Extract the [x, y] coordinate from the center of the cell holding the provided text.  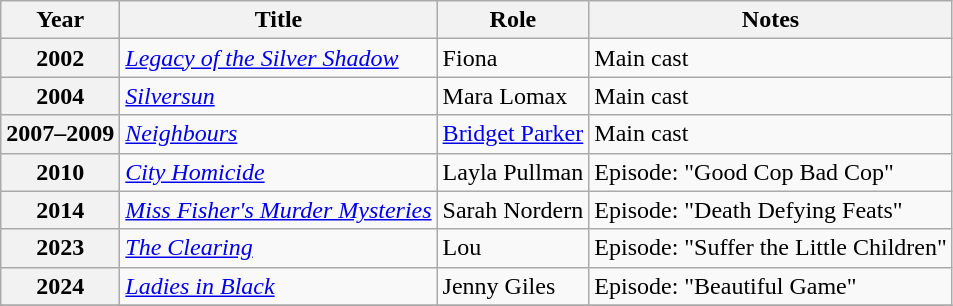
Title [278, 20]
Mara Lomax [513, 96]
2024 [60, 286]
2002 [60, 58]
2007–2009 [60, 134]
Year [60, 20]
Miss Fisher's Murder Mysteries [278, 210]
Episode: "Beautiful Game" [770, 286]
2010 [60, 172]
Jenny Giles [513, 286]
Notes [770, 20]
City Homicide [278, 172]
Episode: "Good Cop Bad Cop" [770, 172]
Layla Pullman [513, 172]
2004 [60, 96]
Neighbours [278, 134]
Bridget Parker [513, 134]
2023 [60, 248]
Sarah Nordern [513, 210]
Ladies in Black [278, 286]
Episode: "Suffer the Little Children" [770, 248]
2014 [60, 210]
Fiona [513, 58]
Lou [513, 248]
Silversun [278, 96]
The Clearing [278, 248]
Legacy of the Silver Shadow [278, 58]
Episode: "Death Defying Feats" [770, 210]
Role [513, 20]
